Provide the [X, Y] coordinate of the cell's center where the given text is located.  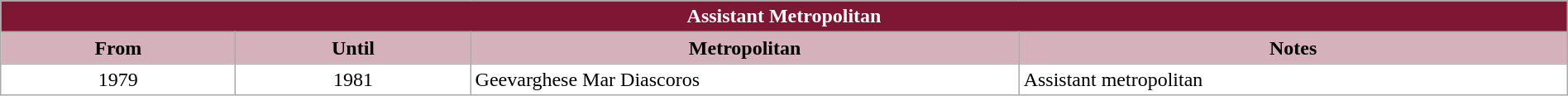
Assistant metropolitan [1293, 79]
1979 [118, 79]
Notes [1293, 48]
Assistant Metropolitan [784, 17]
From [118, 48]
1981 [353, 79]
Metropolitan [744, 48]
Geevarghese Mar Diascoros [744, 79]
Until [353, 48]
